Scan for the cell matching the given text and deliver its (X, Y) coordinate at center. 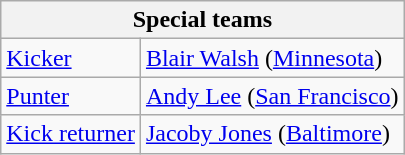
Blair Walsh (Minnesota) (272, 58)
Jacoby Jones (Baltimore) (272, 134)
Punter (71, 96)
Kicker (71, 58)
Special teams (202, 20)
Kick returner (71, 134)
Andy Lee (San Francisco) (272, 96)
